Find where the given text appears and provide that cell's center as (x, y) coordinate. 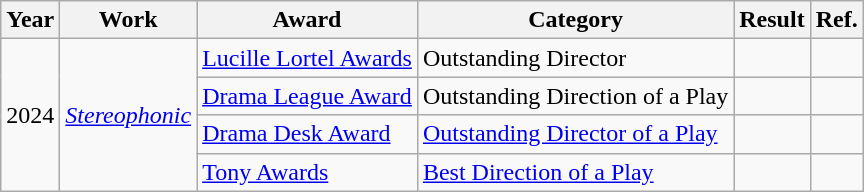
Best Direction of a Play (575, 172)
Outstanding Director of a Play (575, 134)
Lucille Lortel Awards (308, 58)
Category (575, 20)
Stereophonic (128, 115)
Outstanding Direction of a Play (575, 96)
Drama Desk Award (308, 134)
Ref. (836, 20)
Outstanding Director (575, 58)
Award (308, 20)
Tony Awards (308, 172)
Result (772, 20)
Work (128, 20)
2024 (30, 115)
Year (30, 20)
Drama League Award (308, 96)
